Search for the cell housing the specified text and yield its [X, Y] center coordinate. 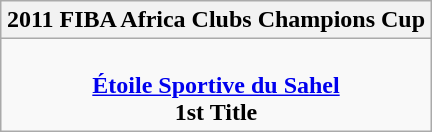
2011 FIBA Africa Clubs Champions Cup [216, 20]
Étoile Sportive du Sahel1st Title [216, 85]
